Provide the [X, Y] coordinate of the cell's center where the given text is located.  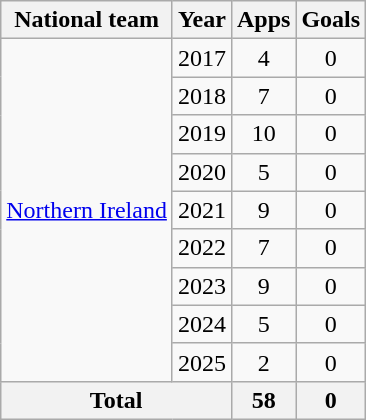
2022 [202, 248]
10 [263, 134]
2020 [202, 172]
2025 [202, 362]
2024 [202, 324]
2018 [202, 96]
2023 [202, 286]
Northern Ireland [87, 210]
2021 [202, 210]
58 [263, 400]
National team [87, 20]
Apps [263, 20]
4 [263, 58]
2019 [202, 134]
Total [116, 400]
Goals [331, 20]
2 [263, 362]
Year [202, 20]
2017 [202, 58]
